Determine the (x, y) coordinate at the center of the cell enclosing the given text.  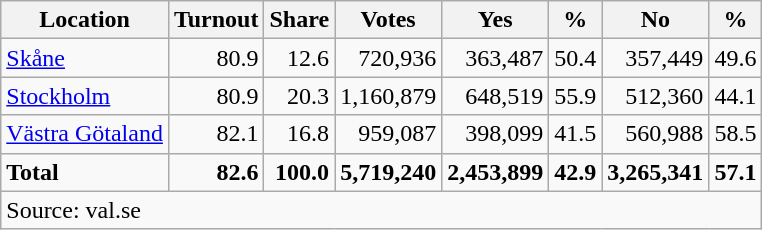
Turnout (216, 20)
Total (85, 172)
363,487 (496, 58)
Stockholm (85, 96)
50.4 (576, 58)
Source: val.se (382, 210)
82.6 (216, 172)
Location (85, 20)
720,936 (388, 58)
Västra Götaland (85, 134)
12.6 (300, 58)
Votes (388, 20)
Skåne (85, 58)
44.1 (736, 96)
2,453,899 (496, 172)
5,719,240 (388, 172)
No (656, 20)
16.8 (300, 134)
Share (300, 20)
49.6 (736, 58)
648,519 (496, 96)
3,265,341 (656, 172)
959,087 (388, 134)
58.5 (736, 134)
398,099 (496, 134)
Yes (496, 20)
41.5 (576, 134)
82.1 (216, 134)
100.0 (300, 172)
20.3 (300, 96)
42.9 (576, 172)
57.1 (736, 172)
55.9 (576, 96)
357,449 (656, 58)
1,160,879 (388, 96)
560,988 (656, 134)
512,360 (656, 96)
